Pinpoint the cell where the given text exists, returning its [x, y] midpoint coordinate. 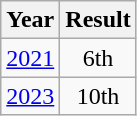
10th [98, 96]
2023 [30, 96]
6th [98, 58]
Year [30, 20]
2021 [30, 58]
Result [98, 20]
